Detect which cell encompasses the target text, then output its (x, y) center coordinate. 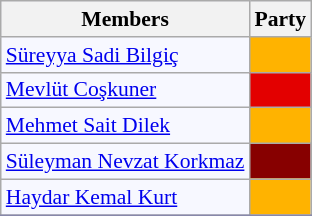
Mehmet Sait Dilek (126, 126)
Party (280, 19)
Members (126, 19)
Süleyman Nevzat Korkmaz (126, 162)
Haydar Kemal Kurt (126, 197)
Mevlüt Coşkuner (126, 90)
Süreyya Sadi Bilgiç (126, 55)
